Provide the (x, y) coordinate of the cell's center where the given text is located.  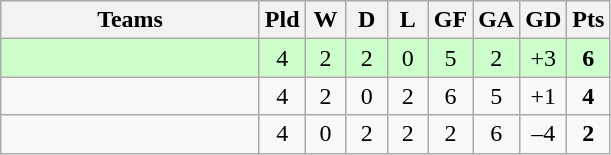
–4 (544, 134)
GA (496, 20)
Pts (588, 20)
W (326, 20)
GD (544, 20)
GF (450, 20)
+3 (544, 58)
L (408, 20)
D (366, 20)
+1 (544, 96)
Pld (282, 20)
Teams (130, 20)
